Return the (x, y) coordinate for the center point of the cell that contains the specified text.  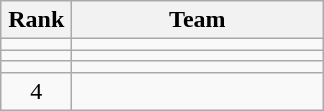
Team (198, 20)
Rank (36, 20)
4 (36, 91)
